Identify which cell holds the provided text, then report its (x, y) central coordinate. 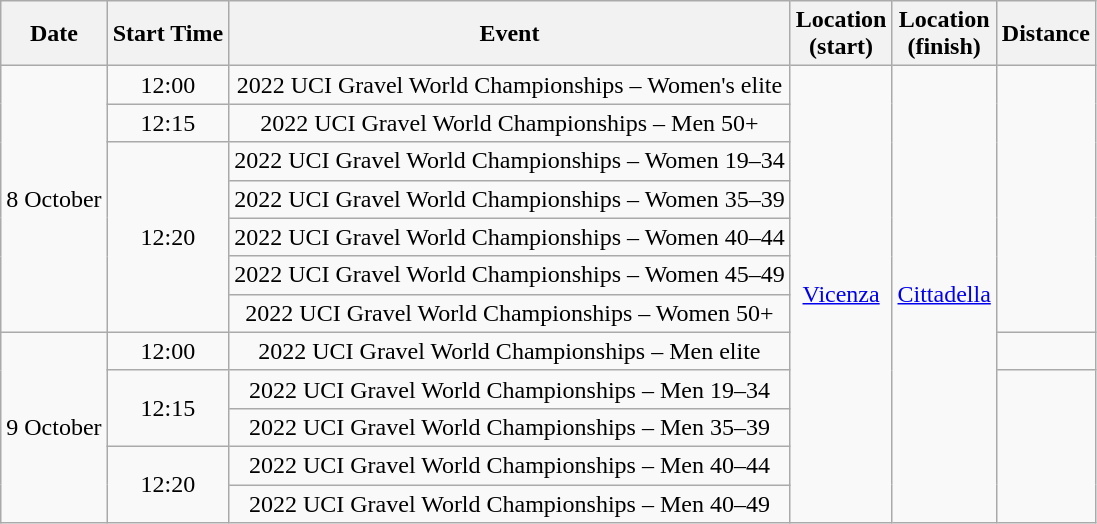
8 October (54, 199)
2022 UCI Gravel World Championships – Women 35–39 (510, 199)
2022 UCI Gravel World Championships – Women 45–49 (510, 275)
Event (510, 34)
2022 UCI Gravel World Championships – Women 19–34 (510, 161)
2022 UCI Gravel World Championships – Men 40–44 (510, 465)
2022 UCI Gravel World Championships – Men 19–34 (510, 389)
Vicenza (841, 294)
Location(finish) (944, 34)
Distance (1046, 34)
2022 UCI Gravel World Championships – Men 50+ (510, 123)
Location(start) (841, 34)
2022 UCI Gravel World Championships – Women 40–44 (510, 237)
2022 UCI Gravel World Championships – Women 50+ (510, 313)
2022 UCI Gravel World Championships – Men 35–39 (510, 427)
Start Time (168, 34)
9 October (54, 427)
Date (54, 34)
Cittadella (944, 294)
2022 UCI Gravel World Championships – Men elite (510, 351)
2022 UCI Gravel World Championships – Men 40–49 (510, 503)
2022 UCI Gravel World Championships – Women's elite (510, 85)
